Identify which cell holds the provided text, then report its (X, Y) central coordinate. 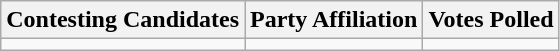
Contesting Candidates (123, 20)
Votes Polled (491, 20)
Party Affiliation (334, 20)
